Identify which cell holds the provided text, then report its (X, Y) central coordinate. 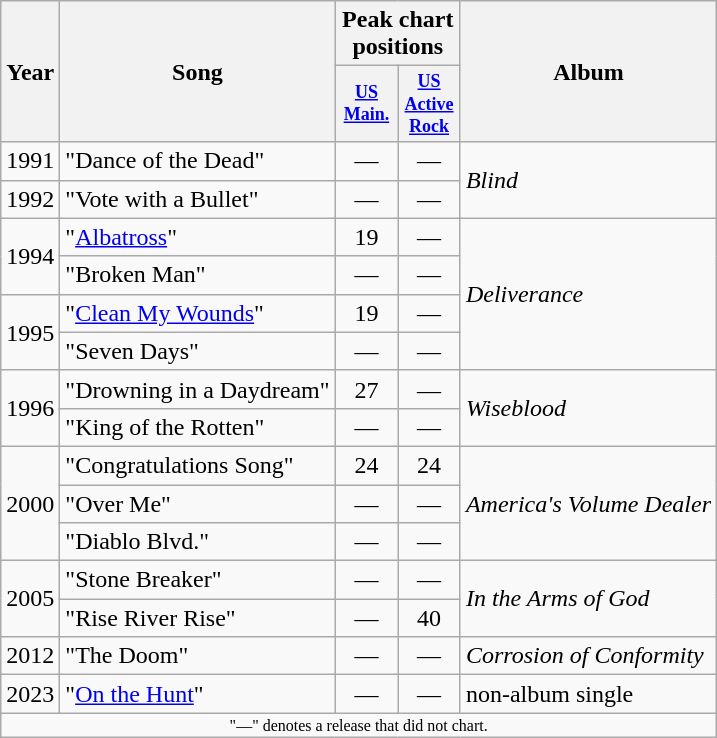
"Congratulations Song" (198, 465)
"Drowning in a Daydream" (198, 389)
2005 (30, 599)
non-album single (588, 694)
Album (588, 72)
"Clean My Wounds" (198, 313)
"The Doom" (198, 656)
"Vote with a Bullet" (198, 199)
1992 (30, 199)
US Main. (366, 104)
27 (366, 389)
"Albatross" (198, 237)
Year (30, 72)
Wiseblood (588, 408)
1995 (30, 332)
"Broken Man" (198, 275)
Corrosion of Conformity (588, 656)
"Stone Breaker" (198, 580)
Deliverance (588, 294)
1994 (30, 256)
Blind (588, 180)
"Rise River Rise" (198, 618)
2000 (30, 503)
"Over Me" (198, 504)
"—" denotes a release that did not chart. (359, 725)
2023 (30, 694)
Song (198, 72)
America's Volume Dealer (588, 503)
40 (430, 618)
In the Arms of God (588, 599)
1991 (30, 161)
"King of the Rotten" (198, 427)
2012 (30, 656)
"On the Hunt" (198, 694)
"Seven Days" (198, 351)
USActiveRock (430, 104)
1996 (30, 408)
Peak chart positions (398, 34)
"Diablo Blvd." (198, 542)
"Dance of the Dead" (198, 161)
